Search for the cell housing the specified text and yield its [X, Y] center coordinate. 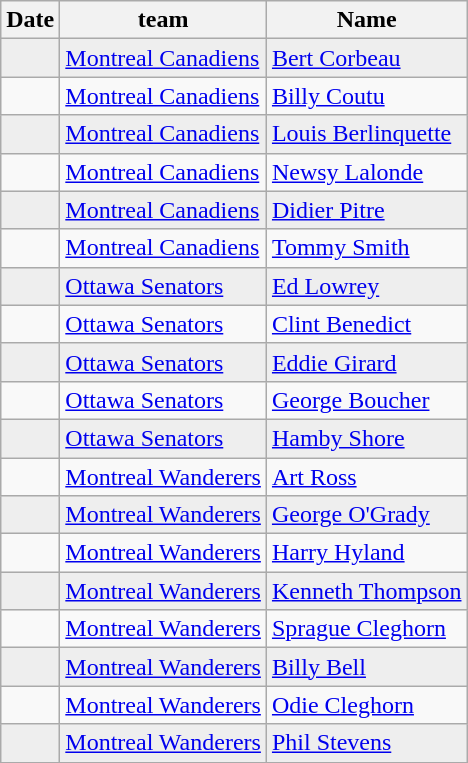
Billy Coutu [366, 96]
team [164, 20]
Art Ross [366, 477]
Phil Stevens [366, 743]
Hamby Shore [366, 438]
Billy Bell [366, 667]
Newsy Lalonde [366, 172]
George O'Grady [366, 515]
Date [30, 20]
Clint Benedict [366, 324]
Tommy Smith [366, 248]
Bert Corbeau [366, 58]
Kenneth Thompson [366, 591]
Ed Lowrey [366, 286]
Harry Hyland [366, 553]
Sprague Cleghorn [366, 629]
Eddie Girard [366, 362]
Didier Pitre [366, 210]
Name [366, 20]
Louis Berlinquette [366, 134]
George Boucher [366, 400]
Odie Cleghorn [366, 705]
